Determine the (x, y) coordinate at the center of the cell enclosing the given text.  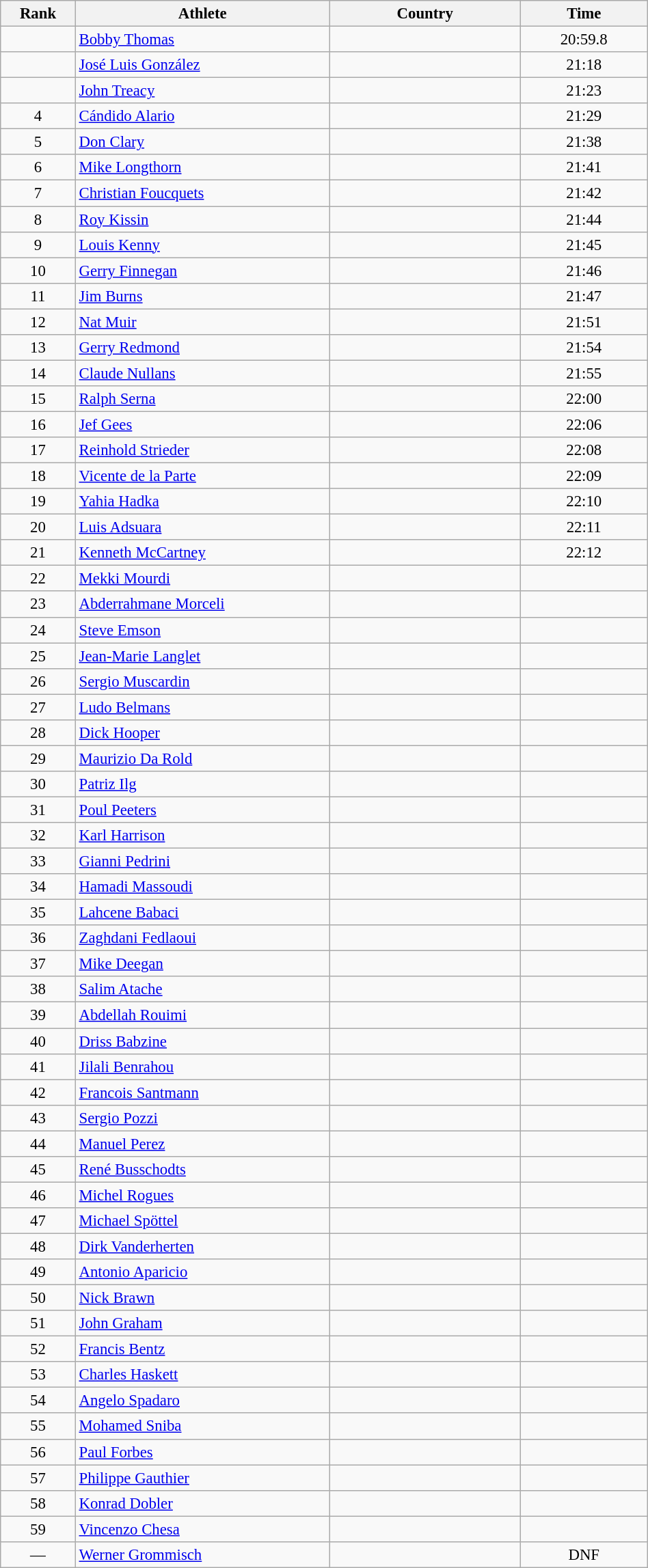
Jef Gees (202, 424)
5 (38, 142)
Francis Bentz (202, 1349)
32 (38, 836)
51 (38, 1323)
22:12 (584, 553)
Nat Muir (202, 322)
Lahcene Babaci (202, 913)
15 (38, 399)
Konrad Dobler (202, 1503)
41 (38, 1067)
Sergio Muscardin (202, 681)
31 (38, 810)
4 (38, 116)
Mohamed Sniba (202, 1427)
Sergio Pozzi (202, 1118)
Roy Kissin (202, 219)
Michael Spöttel (202, 1221)
22:10 (584, 501)
53 (38, 1375)
Ralph Serna (202, 399)
Nick Brawn (202, 1298)
29 (38, 758)
37 (38, 964)
38 (38, 990)
22:08 (584, 450)
11 (38, 296)
Driss Babzine (202, 1041)
59 (38, 1529)
21:29 (584, 116)
57 (38, 1478)
22 (38, 579)
45 (38, 1170)
Salim Atache (202, 990)
Zaghdani Fedlaoui (202, 938)
8 (38, 219)
49 (38, 1272)
Manuel Perez (202, 1144)
Charles Haskett (202, 1375)
50 (38, 1298)
Werner Grommisch (202, 1555)
Abderrahmane Morceli (202, 605)
Mike Longthorn (202, 167)
Mike Deegan (202, 964)
55 (38, 1427)
18 (38, 476)
20:59.8 (584, 40)
Don Clary (202, 142)
33 (38, 862)
54 (38, 1401)
12 (38, 322)
21:45 (584, 245)
Ludo Belmans (202, 707)
Michel Rogues (202, 1195)
21 (38, 553)
Dick Hooper (202, 733)
47 (38, 1221)
Poul Peeters (202, 810)
10 (38, 271)
Country (425, 14)
21:47 (584, 296)
John Treacy (202, 91)
21:18 (584, 65)
Karl Harrison (202, 836)
John Graham (202, 1323)
Abdellah Rouimi (202, 1015)
— (38, 1555)
Steve Emson (202, 630)
46 (38, 1195)
Francois Santmann (202, 1092)
27 (38, 707)
42 (38, 1092)
21:38 (584, 142)
DNF (584, 1555)
21:54 (584, 348)
Jilali Benrahou (202, 1067)
21:51 (584, 322)
Vicente de la Parte (202, 476)
Gianni Pedrini (202, 862)
Jean-Marie Langlet (202, 656)
26 (38, 681)
30 (38, 784)
Philippe Gauthier (202, 1478)
14 (38, 373)
Louis Kenny (202, 245)
Claude Nullans (202, 373)
21:44 (584, 219)
José Luis González (202, 65)
13 (38, 348)
Gerry Finnegan (202, 271)
52 (38, 1349)
Athlete (202, 14)
6 (38, 167)
Antonio Aparicio (202, 1272)
22:09 (584, 476)
58 (38, 1503)
21:41 (584, 167)
Mekki Mourdi (202, 579)
Rank (38, 14)
Vincenzo Chesa (202, 1529)
Yahia Hadka (202, 501)
René Busschodts (202, 1170)
21:55 (584, 373)
19 (38, 501)
Patriz Ilg (202, 784)
Angelo Spadaro (202, 1401)
24 (38, 630)
Kenneth McCartney (202, 553)
20 (38, 527)
43 (38, 1118)
Christian Foucquets (202, 193)
17 (38, 450)
Time (584, 14)
35 (38, 913)
25 (38, 656)
22:06 (584, 424)
28 (38, 733)
Luis Adsuara (202, 527)
21:42 (584, 193)
Reinhold Strieder (202, 450)
40 (38, 1041)
Bobby Thomas (202, 40)
7 (38, 193)
39 (38, 1015)
Hamadi Massoudi (202, 887)
9 (38, 245)
56 (38, 1452)
22:11 (584, 527)
Paul Forbes (202, 1452)
Jim Burns (202, 296)
21:23 (584, 91)
23 (38, 605)
36 (38, 938)
Maurizio Da Rold (202, 758)
Dirk Vanderherten (202, 1246)
Cándido Alario (202, 116)
48 (38, 1246)
34 (38, 887)
44 (38, 1144)
22:00 (584, 399)
Gerry Redmond (202, 348)
21:46 (584, 271)
16 (38, 424)
